Search for the cell housing the specified text and yield its [X, Y] center coordinate. 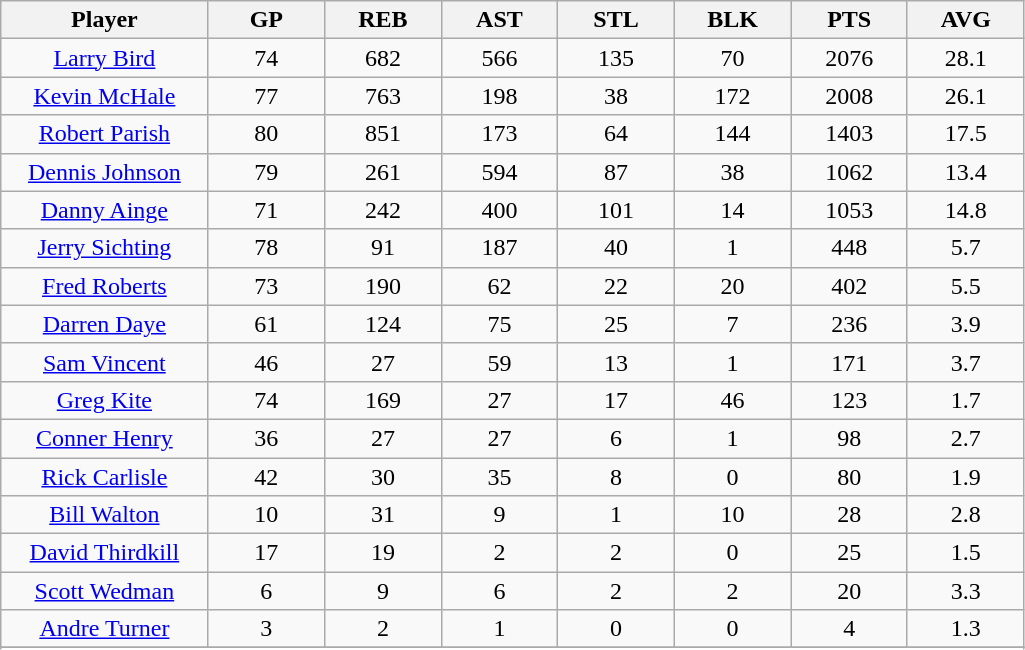
402 [850, 286]
14.8 [966, 210]
1403 [850, 134]
Conner Henry [104, 438]
BLK [732, 20]
17.5 [966, 134]
STL [616, 20]
566 [500, 58]
Fred Roberts [104, 286]
Dennis Johnson [104, 172]
400 [500, 210]
135 [616, 58]
594 [500, 172]
Sam Vincent [104, 362]
763 [384, 96]
Andre Turner [104, 629]
13 [616, 362]
3.7 [966, 362]
172 [732, 96]
169 [384, 400]
AST [500, 20]
73 [266, 286]
242 [384, 210]
5.5 [966, 286]
171 [850, 362]
Robert Parish [104, 134]
2.7 [966, 438]
2076 [850, 58]
79 [266, 172]
4 [850, 629]
1.5 [966, 553]
261 [384, 172]
13.4 [966, 172]
187 [500, 248]
19 [384, 553]
75 [500, 324]
42 [266, 477]
198 [500, 96]
1053 [850, 210]
28 [850, 515]
3.9 [966, 324]
70 [732, 58]
2.8 [966, 515]
7 [732, 324]
Jerry Sichting [104, 248]
Bill Walton [104, 515]
1.9 [966, 477]
59 [500, 362]
26.1 [966, 96]
David Thirdkill [104, 553]
Kevin McHale [104, 96]
AVG [966, 20]
REB [384, 20]
Rick Carlisle [104, 477]
1.7 [966, 400]
78 [266, 248]
123 [850, 400]
851 [384, 134]
3 [266, 629]
14 [732, 210]
35 [500, 477]
Scott Wedman [104, 591]
22 [616, 286]
5.7 [966, 248]
64 [616, 134]
3.3 [966, 591]
GP [266, 20]
87 [616, 172]
101 [616, 210]
Danny Ainge [104, 210]
Larry Bird [104, 58]
28.1 [966, 58]
448 [850, 248]
1062 [850, 172]
PTS [850, 20]
62 [500, 286]
Player [104, 20]
2008 [850, 96]
36 [266, 438]
71 [266, 210]
190 [384, 286]
31 [384, 515]
124 [384, 324]
1.3 [966, 629]
144 [732, 134]
Darren Daye [104, 324]
91 [384, 248]
40 [616, 248]
77 [266, 96]
173 [500, 134]
61 [266, 324]
682 [384, 58]
30 [384, 477]
8 [616, 477]
236 [850, 324]
98 [850, 438]
Greg Kite [104, 400]
